Pinpoint the cell where the given text exists, returning its (x, y) midpoint coordinate. 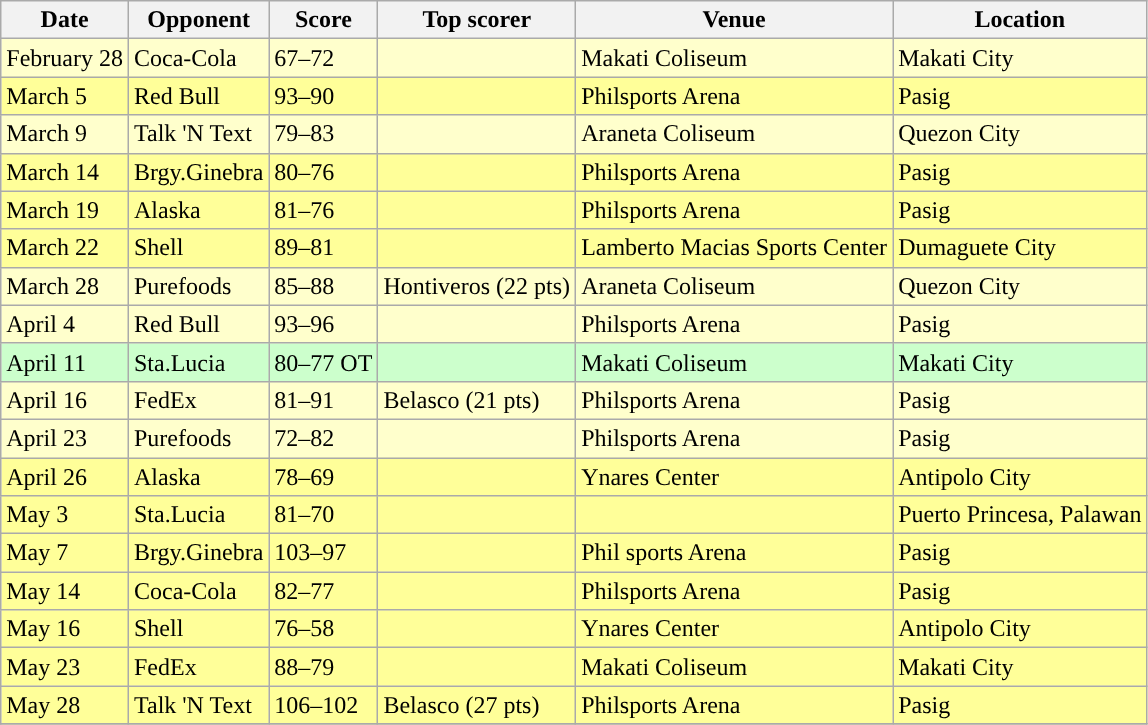
Venue (734, 20)
May 28 (65, 705)
89–81 (324, 248)
Location (1020, 20)
April 11 (65, 362)
76–58 (324, 629)
93–90 (324, 96)
Belasco (21 pts) (477, 400)
May 3 (65, 515)
106–102 (324, 705)
Top scorer (477, 20)
Lamberto Macias Sports Center (734, 248)
85–88 (324, 286)
Opponent (198, 20)
81–76 (324, 210)
80–76 (324, 172)
March 28 (65, 286)
March 14 (65, 172)
April 4 (65, 324)
80–77 OT (324, 362)
April 16 (65, 400)
March 5 (65, 96)
Score (324, 20)
72–82 (324, 438)
103–97 (324, 553)
March 19 (65, 210)
79–83 (324, 134)
93–96 (324, 324)
April 26 (65, 477)
May 16 (65, 629)
Hontiveros (22 pts) (477, 286)
82–77 (324, 591)
Dumaguete City (1020, 248)
May 23 (65, 667)
81–70 (324, 515)
May 14 (65, 591)
67–72 (324, 58)
April 23 (65, 438)
81–91 (324, 400)
March 9 (65, 134)
88–79 (324, 667)
78–69 (324, 477)
May 7 (65, 553)
Date (65, 20)
Puerto Princesa, Palawan (1020, 515)
Phil sports Arena (734, 553)
February 28 (65, 58)
Belasco (27 pts) (477, 705)
March 22 (65, 248)
